Capture the cell that displays the provided text and extract its (x, y) central coordinate. 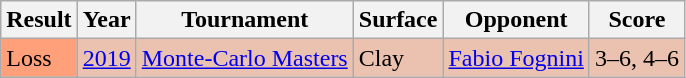
3–6, 4–6 (636, 58)
Clay (398, 58)
Result (39, 20)
Tournament (244, 20)
Surface (398, 20)
Monte-Carlo Masters (244, 58)
Loss (39, 58)
Score (636, 20)
2019 (106, 58)
Year (106, 20)
Opponent (516, 20)
Fabio Fognini (516, 58)
